Return the [x, y] coordinate for the center point of the cell that contains the specified text.  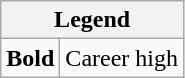
Legend [92, 20]
Bold [30, 58]
Career high [122, 58]
